For the text-containing cell, return its midpoint in (x, y) coordinate format. 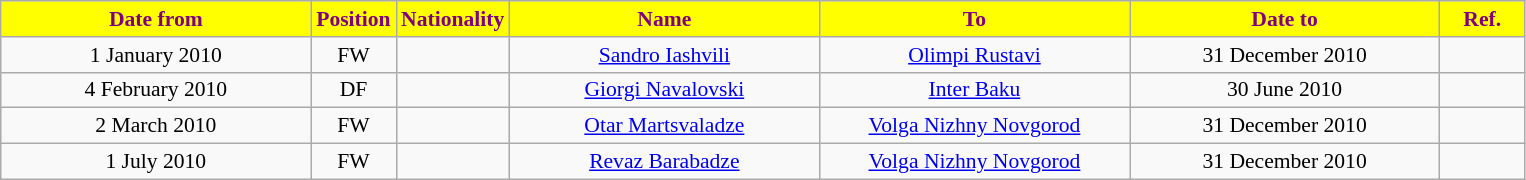
To (974, 19)
Otar Martsvaladze (664, 126)
Giorgi Navalovski (664, 90)
Date from (156, 19)
4 February 2010 (156, 90)
1 January 2010 (156, 55)
2 March 2010 (156, 126)
Ref. (1482, 19)
Sandro Iashvili (664, 55)
Nationality (452, 19)
Position (354, 19)
Revaz Barabadze (664, 162)
Inter Baku (974, 90)
Olimpi Rustavi (974, 55)
DF (354, 90)
1 July 2010 (156, 162)
30 June 2010 (1285, 90)
Date to (1285, 19)
Name (664, 19)
